Scan for the cell matching the given text and deliver its [X, Y] coordinate at center. 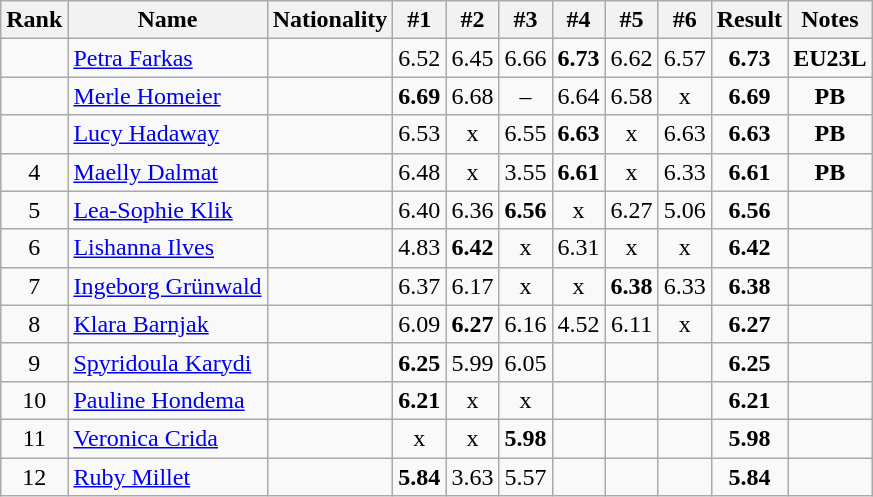
6.62 [632, 58]
6.48 [420, 172]
Lea-Sophie Klik [168, 210]
– [526, 96]
6.40 [420, 210]
7 [34, 286]
6.45 [472, 58]
4.52 [578, 324]
5.06 [684, 210]
6.66 [526, 58]
Ruby Millet [168, 477]
9 [34, 362]
3.55 [526, 172]
6.31 [578, 248]
3.63 [472, 477]
Ingeborg Grünwald [168, 286]
Result [749, 20]
Rank [34, 20]
6.52 [420, 58]
Lucy Hadaway [168, 134]
4.83 [420, 248]
Petra Farkas [168, 58]
6.55 [526, 134]
Veronica Crida [168, 438]
Merle Homeier [168, 96]
6.64 [578, 96]
6.05 [526, 362]
#2 [472, 20]
6.17 [472, 286]
6.16 [526, 324]
Notes [830, 20]
8 [34, 324]
10 [34, 400]
Lishanna Ilves [168, 248]
Maelly Dalmat [168, 172]
5 [34, 210]
Name [168, 20]
Spyridoula Karydi [168, 362]
6.53 [420, 134]
Klara Barnjak [168, 324]
Nationality [330, 20]
4 [34, 172]
#1 [420, 20]
6.57 [684, 58]
6.09 [420, 324]
Pauline Hondema [168, 400]
6.58 [632, 96]
EU23L [830, 58]
5.99 [472, 362]
12 [34, 477]
6.11 [632, 324]
#4 [578, 20]
#6 [684, 20]
11 [34, 438]
6.68 [472, 96]
#5 [632, 20]
6 [34, 248]
#3 [526, 20]
6.37 [420, 286]
5.57 [526, 477]
6.36 [472, 210]
